Search for the cell housing the specified text and yield its [X, Y] center coordinate. 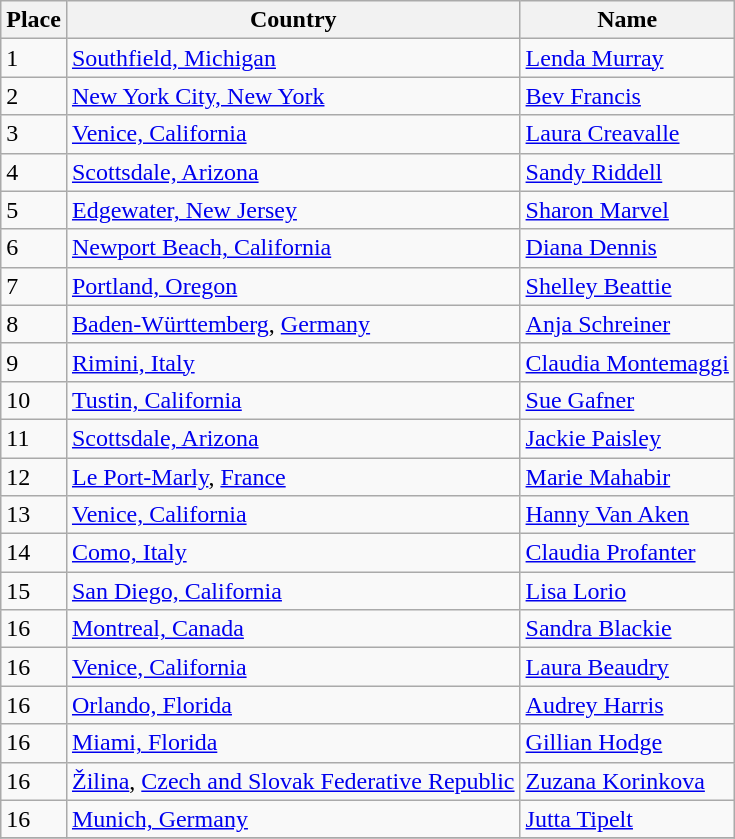
Montreal, Canada [293, 629]
Newport Beach, California [293, 248]
Place [34, 20]
Claudia Montemaggi [627, 362]
New York City, New York [293, 96]
Hanny Van Aken [627, 515]
Bev Francis [627, 96]
Le Port-Marly, France [293, 477]
Žilina, Czech and Slovak Federative Republic [293, 781]
6 [34, 248]
Jutta Tipelt [627, 819]
Tustin, California [293, 400]
San Diego, California [293, 591]
Orlando, Florida [293, 705]
Baden-Württemberg, Germany [293, 324]
Country [293, 20]
Name [627, 20]
13 [34, 515]
Portland, Oregon [293, 286]
Diana Dennis [627, 248]
8 [34, 324]
2 [34, 96]
Jackie Paisley [627, 438]
Audrey Harris [627, 705]
14 [34, 553]
Munich, Germany [293, 819]
Sandy Riddell [627, 172]
Southfield, Michigan [293, 58]
Como, Italy [293, 553]
15 [34, 591]
12 [34, 477]
Zuzana Korinkova [627, 781]
Edgewater, New Jersey [293, 210]
10 [34, 400]
4 [34, 172]
Marie Mahabir [627, 477]
Laura Beaudry [627, 667]
Laura Creavalle [627, 134]
3 [34, 134]
Sue Gafner [627, 400]
Shelley Beattie [627, 286]
7 [34, 286]
Sharon Marvel [627, 210]
Lisa Lorio [627, 591]
Sandra Blackie [627, 629]
5 [34, 210]
11 [34, 438]
9 [34, 362]
Miami, Florida [293, 743]
Gillian Hodge [627, 743]
Rimini, Italy [293, 362]
1 [34, 58]
Claudia Profanter [627, 553]
Anja Schreiner [627, 324]
Lenda Murray [627, 58]
